Provide the (X, Y) coordinate of the cell's center where the given text is located.  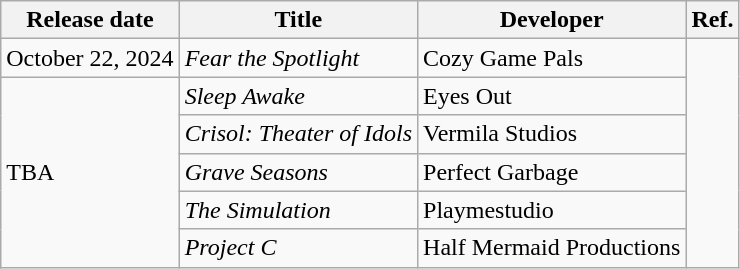
The Simulation (298, 210)
Release date (90, 20)
Eyes Out (552, 96)
Perfect Garbage (552, 172)
TBA (90, 172)
Sleep Awake (298, 96)
Ref. (712, 20)
Playmestudio (552, 210)
Half Mermaid Productions (552, 248)
October 22, 2024 (90, 58)
Grave Seasons (298, 172)
Project C (298, 248)
Crisol: Theater of Idols (298, 134)
Cozy Game Pals (552, 58)
Title (298, 20)
Vermila Studios (552, 134)
Fear the Spotlight (298, 58)
Developer (552, 20)
